Scan for the cell matching the given text and deliver its [X, Y] coordinate at center. 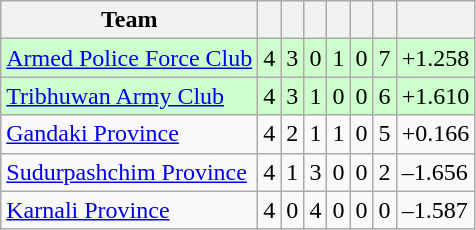
Team [130, 20]
–1.587 [436, 210]
5 [384, 134]
Sudurpashchim Province [130, 172]
+1.258 [436, 58]
+0.166 [436, 134]
+1.610 [436, 96]
7 [384, 58]
Armed Police Force Club [130, 58]
–1.656 [436, 172]
Tribhuwan Army Club [130, 96]
Gandaki Province [130, 134]
Karnali Province [130, 210]
6 [384, 96]
